Extract the (X, Y) coordinate from the center of the cell holding the provided text.  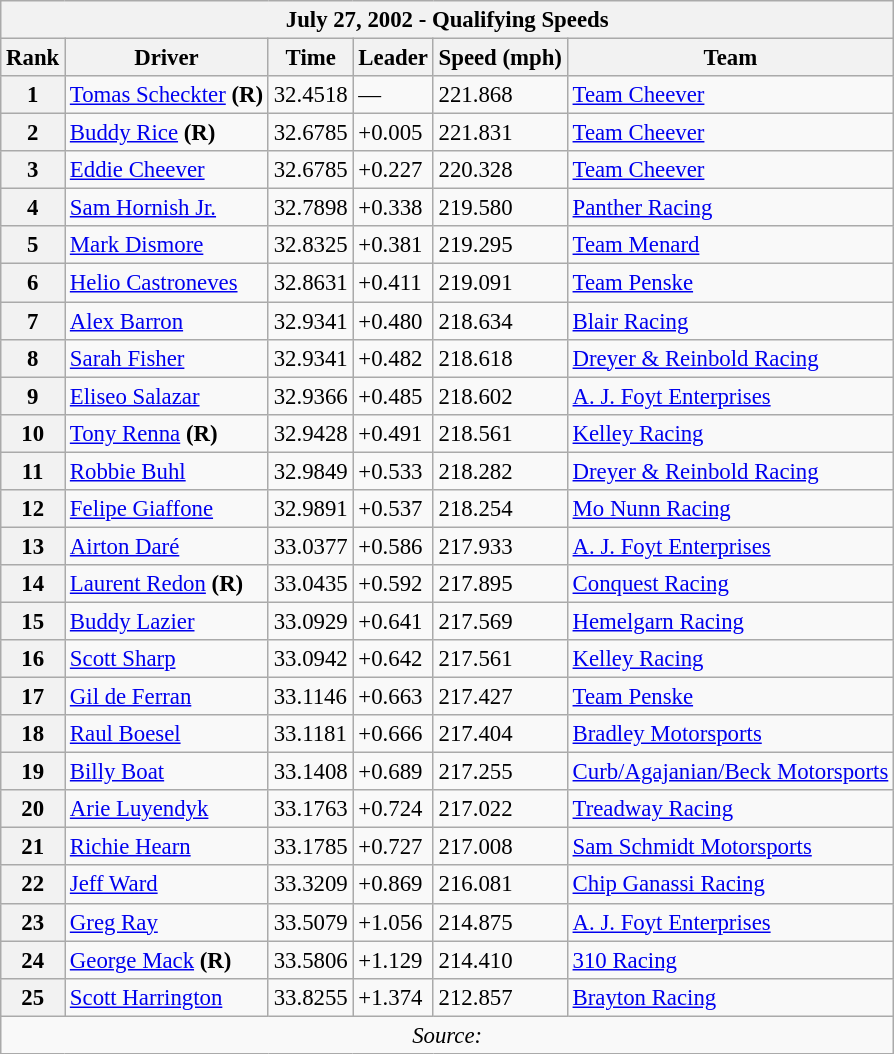
+0.338 (393, 208)
218.561 (500, 433)
23 (33, 922)
218.618 (500, 358)
217.427 (500, 697)
7 (33, 321)
Buddy Lazier (167, 621)
Brayton Racing (730, 997)
Robbie Buhl (167, 471)
Curb/Agajanian/Beck Motorsports (730, 772)
218.634 (500, 321)
Leader (393, 58)
8 (33, 358)
+0.663 (393, 697)
Source: (448, 1035)
+0.869 (393, 885)
33.5079 (310, 922)
+0.642 (393, 659)
15 (33, 621)
217.255 (500, 772)
32.8631 (310, 283)
+0.537 (393, 509)
32.7898 (310, 208)
217.404 (500, 734)
33.1763 (310, 809)
Hemelgarn Racing (730, 621)
+0.641 (393, 621)
18 (33, 734)
Time (310, 58)
10 (33, 433)
5 (33, 245)
33.0942 (310, 659)
33.0435 (310, 584)
+0.411 (393, 283)
24 (33, 960)
+0.381 (393, 245)
217.895 (500, 584)
Rank (33, 58)
218.254 (500, 509)
Alex Barron (167, 321)
25 (33, 997)
14 (33, 584)
Sarah Fisher (167, 358)
32.8325 (310, 245)
12 (33, 509)
+0.485 (393, 396)
4 (33, 208)
33.0377 (310, 546)
Sam Schmidt Motorsports (730, 847)
219.091 (500, 283)
219.295 (500, 245)
21 (33, 847)
6 (33, 283)
Buddy Rice (R) (167, 133)
22 (33, 885)
217.022 (500, 809)
Scott Harrington (167, 997)
212.857 (500, 997)
Panther Racing (730, 208)
Laurent Redon (R) (167, 584)
16 (33, 659)
Mark Dismore (167, 245)
33.1181 (310, 734)
Sam Hornish Jr. (167, 208)
Conquest Racing (730, 584)
Billy Boat (167, 772)
217.008 (500, 847)
Tony Renna (R) (167, 433)
Felipe Giaffone (167, 509)
George Mack (R) (167, 960)
+1.374 (393, 997)
Jeff Ward (167, 885)
Arie Luyendyk (167, 809)
Driver (167, 58)
Team (730, 58)
Bradley Motorsports (730, 734)
17 (33, 697)
33.0929 (310, 621)
Airton Daré (167, 546)
221.831 (500, 133)
32.9428 (310, 433)
33.8255 (310, 997)
216.081 (500, 885)
Eliseo Salazar (167, 396)
33.1785 (310, 847)
+0.491 (393, 433)
20 (33, 809)
13 (33, 546)
Eddie Cheever (167, 170)
33.1408 (310, 772)
+0.727 (393, 847)
217.561 (500, 659)
July 27, 2002 - Qualifying Speeds (448, 20)
217.569 (500, 621)
32.9849 (310, 471)
214.875 (500, 922)
219.580 (500, 208)
Blair Racing (730, 321)
11 (33, 471)
218.602 (500, 396)
+0.005 (393, 133)
1 (33, 95)
Richie Hearn (167, 847)
Greg Ray (167, 922)
Gil de Ferran (167, 697)
+0.480 (393, 321)
+0.482 (393, 358)
214.410 (500, 960)
9 (33, 396)
33.3209 (310, 885)
Tomas Scheckter (R) (167, 95)
+0.592 (393, 584)
+0.666 (393, 734)
2 (33, 133)
221.868 (500, 95)
+1.129 (393, 960)
+0.724 (393, 809)
Scott Sharp (167, 659)
310 Racing (730, 960)
32.9366 (310, 396)
33.1146 (310, 697)
Team Menard (730, 245)
217.933 (500, 546)
+0.586 (393, 546)
Helio Castroneves (167, 283)
218.282 (500, 471)
3 (33, 170)
+0.533 (393, 471)
19 (33, 772)
220.328 (500, 170)
+0.227 (393, 170)
33.5806 (310, 960)
Treadway Racing (730, 809)
32.4518 (310, 95)
Mo Nunn Racing (730, 509)
— (393, 95)
Speed (mph) (500, 58)
+0.689 (393, 772)
Raul Boesel (167, 734)
+1.056 (393, 922)
Chip Ganassi Racing (730, 885)
32.9891 (310, 509)
